Return (x, y) of the center of cell containing provided text 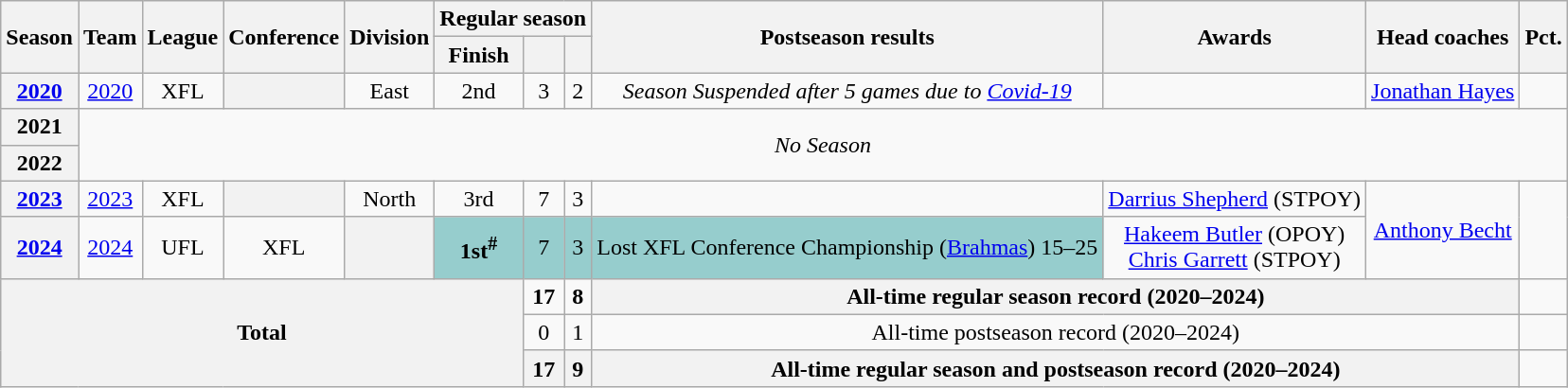
League (183, 37)
Head coaches (1443, 37)
Finish (479, 55)
Darrius Shepherd (STPOY) (1235, 199)
3rd (479, 199)
0 (543, 332)
All-time postseason record (2020–2024) (1056, 332)
All-time regular season record (2020–2024) (1056, 296)
Pct. (1543, 37)
8 (578, 296)
1 (578, 332)
2022 (40, 163)
Team (110, 37)
2 (578, 91)
Regular season (513, 19)
1st# (479, 248)
Postseason results (847, 37)
Conference (284, 37)
UFL (183, 248)
Total (262, 332)
East (390, 91)
Season Suspended after 5 games due to Covid-19 (847, 91)
Jonathan Hayes (1443, 91)
No Season (822, 145)
Hakeem Butler (OPOY)Chris Garrett (STPOY) (1235, 248)
Lost XFL Conference Championship (Brahmas) 15–25 (847, 248)
Anthony Becht (1443, 229)
All-time regular season and postseason record (2020–2024) (1056, 368)
North (390, 199)
2nd (479, 91)
Season (40, 37)
Division (390, 37)
9 (578, 368)
Awards (1235, 37)
2021 (40, 127)
